Return the (X, Y) coordinate for the center point of the cell that contains the specified text.  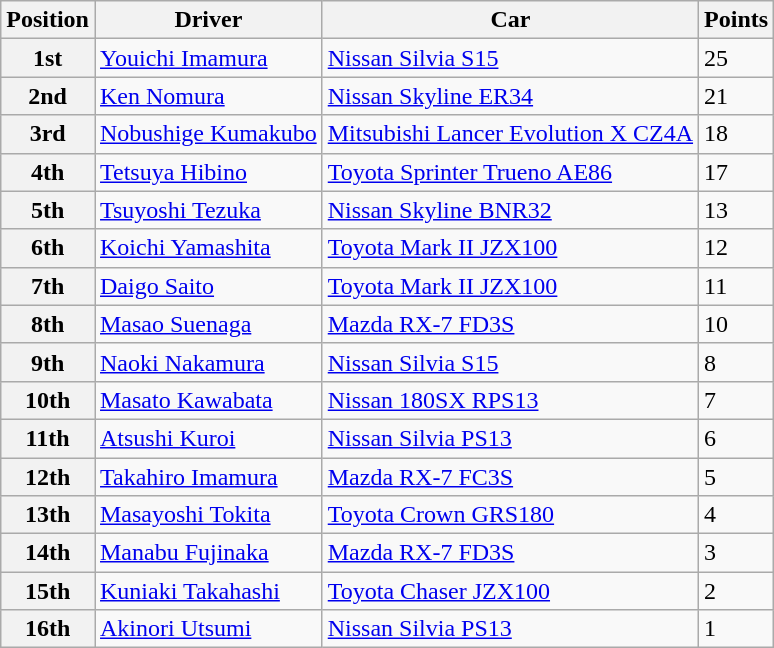
Masayoshi Tokita (208, 515)
Nobushige Kumakubo (208, 134)
7th (48, 286)
Takahiro Imamura (208, 477)
Mitsubishi Lancer Evolution X CZ4A (510, 134)
Driver (208, 20)
Nissan Skyline ER34 (510, 96)
Toyota Sprinter Trueno AE86 (510, 172)
25 (736, 58)
9th (48, 362)
11th (48, 438)
7 (736, 400)
10th (48, 400)
8th (48, 324)
Tetsuya Hibino (208, 172)
Koichi Yamashita (208, 248)
Akinori Utsumi (208, 629)
Toyota Crown GRS180 (510, 515)
2 (736, 591)
Masao Suenaga (208, 324)
17 (736, 172)
Manabu Fujinaka (208, 553)
6 (736, 438)
1 (736, 629)
15th (48, 591)
Position (48, 20)
8 (736, 362)
Atsushi Kuroi (208, 438)
12th (48, 477)
Daigo Saito (208, 286)
Masato Kawabata (208, 400)
Mazda RX-7 FC3S (510, 477)
Tsuyoshi Tezuka (208, 210)
4th (48, 172)
Car (510, 20)
11 (736, 286)
12 (736, 248)
10 (736, 324)
13th (48, 515)
1st (48, 58)
Kuniaki Takahashi (208, 591)
3rd (48, 134)
Ken Nomura (208, 96)
3 (736, 553)
5th (48, 210)
5 (736, 477)
14th (48, 553)
Nissan Skyline BNR32 (510, 210)
Toyota Chaser JZX100 (510, 591)
16th (48, 629)
21 (736, 96)
Points (736, 20)
2nd (48, 96)
13 (736, 210)
18 (736, 134)
Nissan 180SX RPS13 (510, 400)
6th (48, 248)
4 (736, 515)
Youichi Imamura (208, 58)
Naoki Nakamura (208, 362)
